Pinpoint the cell where the given text exists, returning its (X, Y) midpoint coordinate. 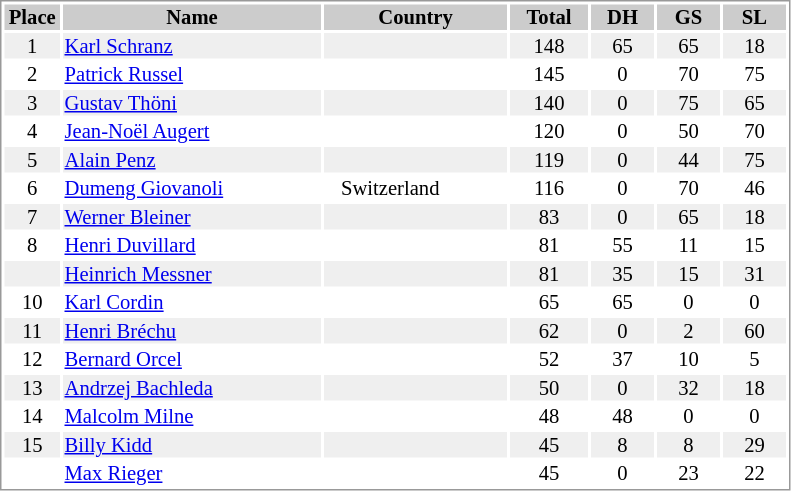
Dumeng Giovanoli (192, 189)
Max Rieger (192, 473)
Switzerland (416, 189)
29 (754, 445)
116 (549, 189)
52 (549, 359)
Patrick Russel (192, 75)
140 (549, 103)
Andrzej Bachleda (192, 388)
Alain Penz (192, 160)
37 (622, 359)
119 (549, 160)
Billy Kidd (192, 445)
Total (549, 17)
Karl Cordin (192, 303)
44 (688, 160)
1 (32, 46)
Place (32, 17)
22 (754, 473)
Henri Duvillard (192, 245)
Gustav Thöni (192, 103)
Bernard Orcel (192, 359)
120 (549, 131)
3 (32, 103)
62 (549, 331)
4 (32, 131)
83 (549, 217)
145 (549, 75)
Country (416, 17)
32 (688, 388)
7 (32, 217)
Malcolm Milne (192, 417)
12 (32, 359)
23 (688, 473)
31 (754, 274)
Name (192, 17)
6 (32, 189)
60 (754, 331)
35 (622, 274)
Werner Bleiner (192, 217)
Heinrich Messner (192, 274)
GS (688, 17)
Jean-Noël Augert (192, 131)
46 (754, 189)
14 (32, 417)
148 (549, 46)
SL (754, 17)
55 (622, 245)
Henri Bréchu (192, 331)
DH (622, 17)
Karl Schranz (192, 46)
13 (32, 388)
